Find where the given text appears and provide that cell's center as [x, y] coordinate. 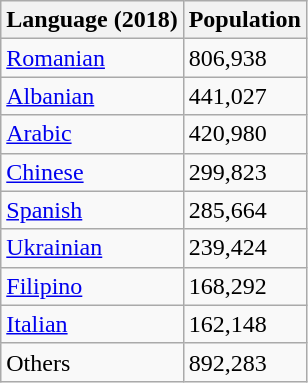
441,027 [244, 96]
Romanian [92, 58]
168,292 [244, 286]
Italian [92, 324]
Spanish [92, 210]
420,980 [244, 134]
Others [92, 362]
162,148 [244, 324]
285,664 [244, 210]
892,283 [244, 362]
Arabic [92, 134]
Language (2018) [92, 20]
806,938 [244, 58]
Ukrainian [92, 248]
Albanian [92, 96]
Chinese [92, 172]
239,424 [244, 248]
Filipino [92, 286]
299,823 [244, 172]
Population [244, 20]
